Scan for the cell matching the given text and deliver its [x, y] coordinate at center. 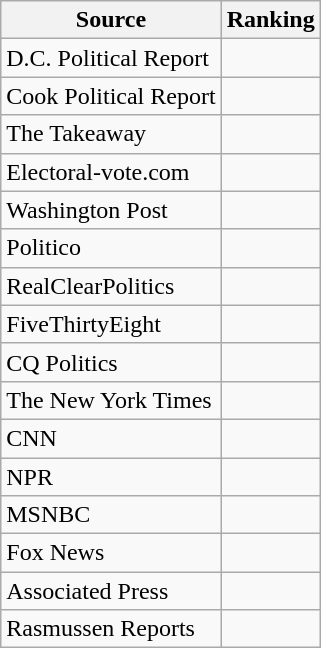
Politico [111, 248]
Associated Press [111, 591]
CQ Politics [111, 362]
Source [111, 20]
RealClearPolitics [111, 286]
The New York Times [111, 400]
FiveThirtyEight [111, 324]
D.C. Political Report [111, 58]
Washington Post [111, 210]
Fox News [111, 553]
NPR [111, 477]
MSNBC [111, 515]
The Takeaway [111, 134]
CNN [111, 438]
Electoral-vote.com [111, 172]
Ranking [270, 20]
Rasmussen Reports [111, 629]
Cook Political Report [111, 96]
